Output the (x, y) coordinate of the center of the cell containing the given text.  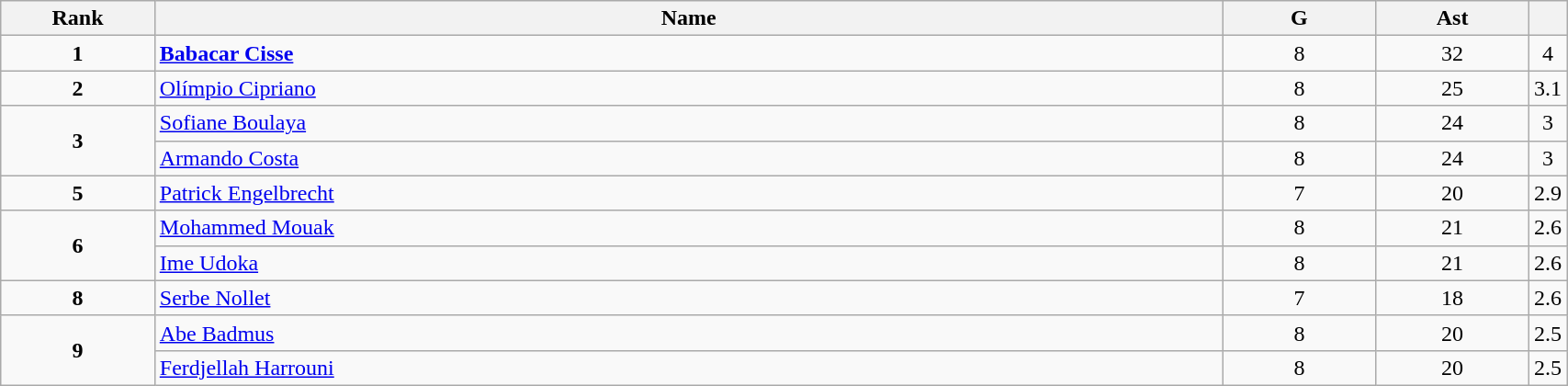
6 (78, 245)
Ast (1453, 18)
Abe Badmus (689, 333)
Serbe Nollet (689, 298)
Name (689, 18)
Babacar Cisse (689, 53)
2 (78, 88)
G (1299, 18)
2.9 (1549, 193)
Armando Costa (689, 158)
9 (78, 350)
5 (78, 193)
3.1 (1549, 88)
Ferdjellah Harrouni (689, 368)
Mohammed Mouak (689, 228)
1 (78, 53)
Olímpio Cipriano (689, 88)
18 (1453, 298)
25 (1453, 88)
Rank (78, 18)
Patrick Engelbrecht (689, 193)
4 (1549, 53)
Ime Udoka (689, 263)
32 (1453, 53)
Sofiane Boulaya (689, 123)
